Identify which cell holds the provided text, then report its (X, Y) central coordinate. 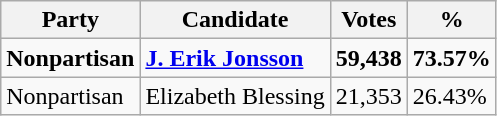
Party (70, 20)
59,438 (368, 58)
Candidate (235, 20)
% (452, 20)
26.43% (452, 96)
73.57% (452, 58)
21,353 (368, 96)
Elizabeth Blessing (235, 96)
J. Erik Jonsson (235, 58)
Votes (368, 20)
